Capture the cell that displays the provided text and extract its [x, y] central coordinate. 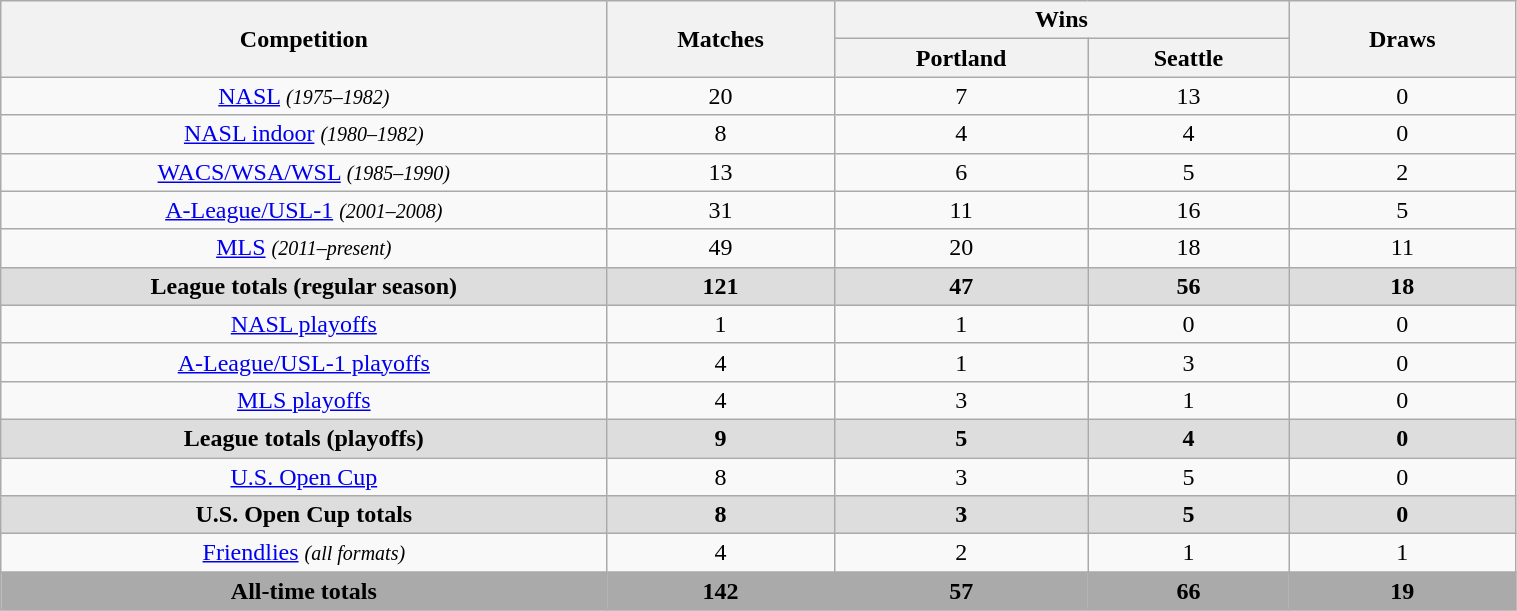
9 [720, 438]
Matches [720, 39]
57 [961, 591]
16 [1188, 210]
31 [720, 210]
56 [1188, 286]
NASL (1975–1982) [304, 96]
MLS playoffs [304, 400]
WACS/WSA/WSL (1985–1990) [304, 172]
NASL indoor (1980–1982) [304, 134]
League totals (regular season) [304, 286]
Friendlies (all formats) [304, 553]
A-League/USL-1 playoffs [304, 362]
Draws [1402, 39]
A-League/USL-1 (2001–2008) [304, 210]
66 [1188, 591]
Seattle [1188, 58]
47 [961, 286]
7 [961, 96]
Portland [961, 58]
League totals (playoffs) [304, 438]
U.S. Open Cup [304, 477]
121 [720, 286]
Wins [1062, 20]
MLS (2011–present) [304, 248]
NASL playoffs [304, 324]
U.S. Open Cup totals [304, 515]
49 [720, 248]
All-time totals [304, 591]
6 [961, 172]
142 [720, 591]
Competition [304, 39]
19 [1402, 591]
